Determine the (x, y) coordinate at the center of the cell enclosing the given text.  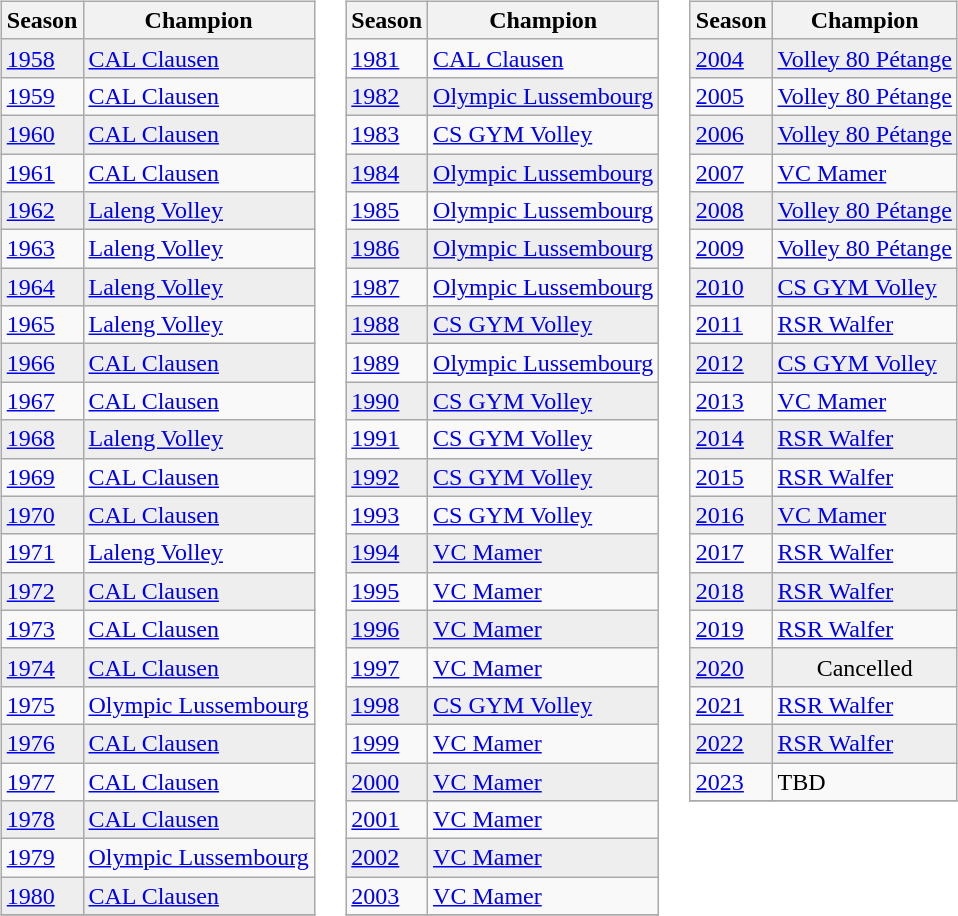
1977 (42, 781)
2000 (387, 781)
2019 (731, 629)
1997 (387, 667)
1996 (387, 629)
1988 (387, 325)
1982 (387, 96)
2007 (731, 173)
1989 (387, 363)
1964 (42, 287)
1975 (42, 705)
1970 (42, 515)
1993 (387, 515)
1995 (387, 591)
2001 (387, 820)
2018 (731, 591)
2008 (731, 211)
2017 (731, 553)
1976 (42, 743)
2002 (387, 858)
1991 (387, 439)
1972 (42, 591)
2011 (731, 325)
2004 (731, 58)
2022 (731, 743)
1990 (387, 401)
2014 (731, 439)
1985 (387, 211)
2012 (731, 363)
1965 (42, 325)
2015 (731, 477)
2023 (731, 781)
2005 (731, 96)
1998 (387, 705)
2009 (731, 249)
1994 (387, 553)
TBD (864, 781)
1974 (42, 667)
Cancelled (864, 667)
1986 (387, 249)
1968 (42, 439)
2020 (731, 667)
1969 (42, 477)
2006 (731, 134)
2003 (387, 896)
1980 (42, 896)
1959 (42, 96)
1958 (42, 58)
1978 (42, 820)
1961 (42, 173)
2016 (731, 515)
1962 (42, 211)
1979 (42, 858)
1987 (387, 287)
1992 (387, 477)
1999 (387, 743)
2013 (731, 401)
1960 (42, 134)
1963 (42, 249)
2010 (731, 287)
1984 (387, 173)
1971 (42, 553)
1981 (387, 58)
1966 (42, 363)
1973 (42, 629)
1983 (387, 134)
2021 (731, 705)
1967 (42, 401)
